Capture the cell that displays the provided text and extract its [x, y] central coordinate. 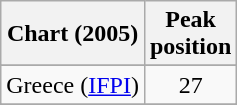
Chart (2005) [73, 34]
Greece (IFPI) [73, 85]
27 [190, 85]
Peakposition [190, 34]
